Search for the cell housing the specified text and yield its (x, y) center coordinate. 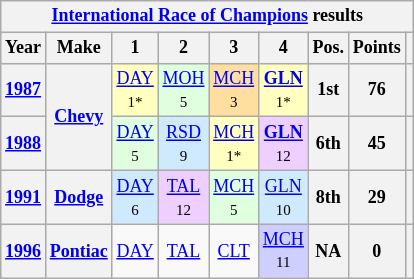
1 (135, 48)
45 (376, 144)
Points (376, 48)
1996 (24, 251)
RSD9 (184, 144)
1988 (24, 144)
DAY (135, 251)
GLN1* (284, 90)
1st (328, 90)
1991 (24, 197)
1987 (24, 90)
MCH3 (234, 90)
8th (328, 197)
DAY5 (135, 144)
GLN12 (284, 144)
DAY6 (135, 197)
2 (184, 48)
MCH1* (234, 144)
Dodge (78, 197)
76 (376, 90)
29 (376, 197)
TAL (184, 251)
NA (328, 251)
Pos. (328, 48)
Pontiac (78, 251)
DAY1* (135, 90)
MCH5 (234, 197)
CLT (234, 251)
International Race of Champions results (208, 16)
TAL12 (184, 197)
MOH5 (184, 90)
6th (328, 144)
4 (284, 48)
3 (234, 48)
MCH11 (284, 251)
Make (78, 48)
Year (24, 48)
Chevy (78, 116)
GLN10 (284, 197)
0 (376, 251)
